Output the (x, y) coordinate of the center of the cell containing the given text.  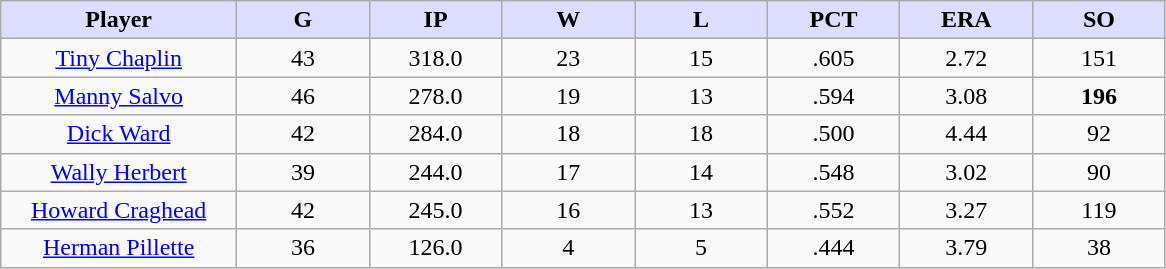
14 (702, 172)
4.44 (966, 134)
39 (304, 172)
Manny Salvo (119, 96)
36 (304, 248)
278.0 (436, 96)
90 (1100, 172)
3.27 (966, 210)
38 (1100, 248)
.444 (834, 248)
.605 (834, 58)
318.0 (436, 58)
3.79 (966, 248)
ERA (966, 20)
2.72 (966, 58)
Tiny Chaplin (119, 58)
245.0 (436, 210)
23 (568, 58)
Herman Pillette (119, 248)
3.08 (966, 96)
151 (1100, 58)
W (568, 20)
244.0 (436, 172)
126.0 (436, 248)
284.0 (436, 134)
16 (568, 210)
92 (1100, 134)
.552 (834, 210)
17 (568, 172)
Howard Craghead (119, 210)
Dick Ward (119, 134)
46 (304, 96)
15 (702, 58)
43 (304, 58)
PCT (834, 20)
SO (1100, 20)
Wally Herbert (119, 172)
G (304, 20)
19 (568, 96)
L (702, 20)
Player (119, 20)
.500 (834, 134)
4 (568, 248)
3.02 (966, 172)
119 (1100, 210)
.594 (834, 96)
IP (436, 20)
5 (702, 248)
196 (1100, 96)
.548 (834, 172)
